Pinpoint the cell where the given text exists, returning its [X, Y] midpoint coordinate. 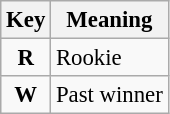
Past winner [110, 95]
R [26, 58]
Meaning [110, 20]
W [26, 95]
Rookie [110, 58]
Key [26, 20]
